For the text-containing cell, return its midpoint in [x, y] coordinate format. 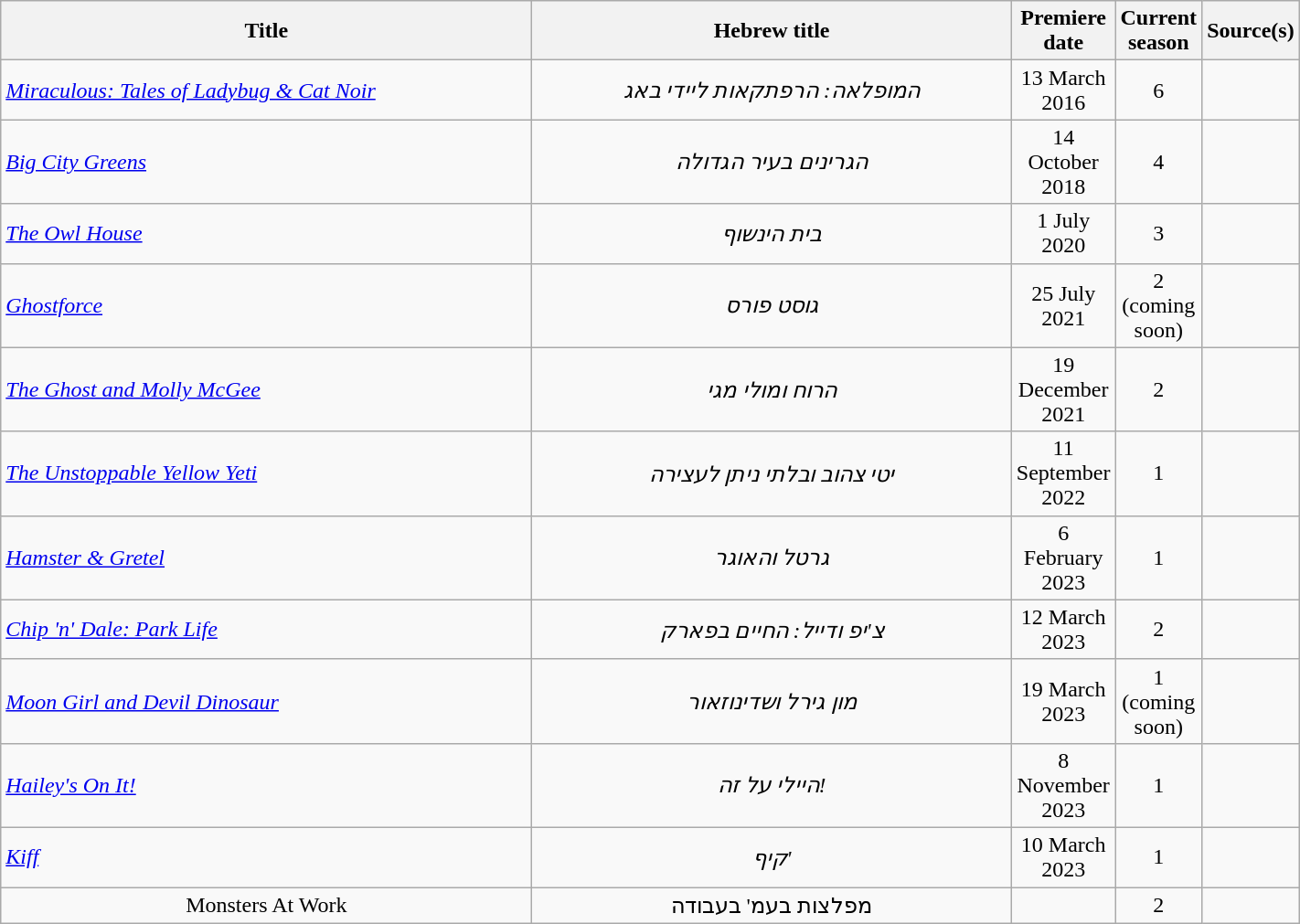
Source(s) [1251, 31]
מון גירל ושדינוזאור [772, 701]
הגרינים בעיר הגדולה [772, 162]
Title [267, 31]
19 March 2023 [1063, 701]
גרטל והאוגר [772, 558]
13 March 2016 [1063, 90]
Miraculous: Tales of Ladybug & Cat Noir [267, 90]
Hebrew title [772, 31]
קיף' [772, 857]
Big City Greens [267, 162]
Hailey's On It! [267, 785]
היילי על זה! [772, 785]
גוסט פורס [772, 305]
צ'יפ ודייל: החיים בפארק [772, 629]
Premiere date [1063, 31]
Ghostforce [267, 305]
19 December 2021 [1063, 389]
המופלאה: הרפתקאות ליידי באג [772, 90]
Kiff [267, 857]
2 (coming soon) [1159, 305]
Chip 'n' Dale: Park Life [267, 629]
11 September 2022 [1063, 473]
25 July 2021 [1063, 305]
Current season [1159, 31]
10 March 2023 [1063, 857]
Monsters At Work [267, 905]
Hamster & Gretel [267, 558]
6 [1159, 90]
12 March 2023 [1063, 629]
14 October 2018 [1063, 162]
The Unstoppable Yellow Yeti [267, 473]
6 February 2023 [1063, 558]
יטי צהוב ובלתי ניתן לעצירה [772, 473]
3 [1159, 234]
1 (coming soon) [1159, 701]
מפלצות בעמ' בעבודה [772, 905]
8 November 2023 [1063, 785]
The Owl House [267, 234]
The Ghost and Molly McGee [267, 389]
בית הינשוף [772, 234]
הרוח ומולי מגי [772, 389]
4 [1159, 162]
Moon Girl and Devil Dinosaur [267, 701]
1 July 2020 [1063, 234]
